Capture the cell that displays the provided text and extract its [X, Y] central coordinate. 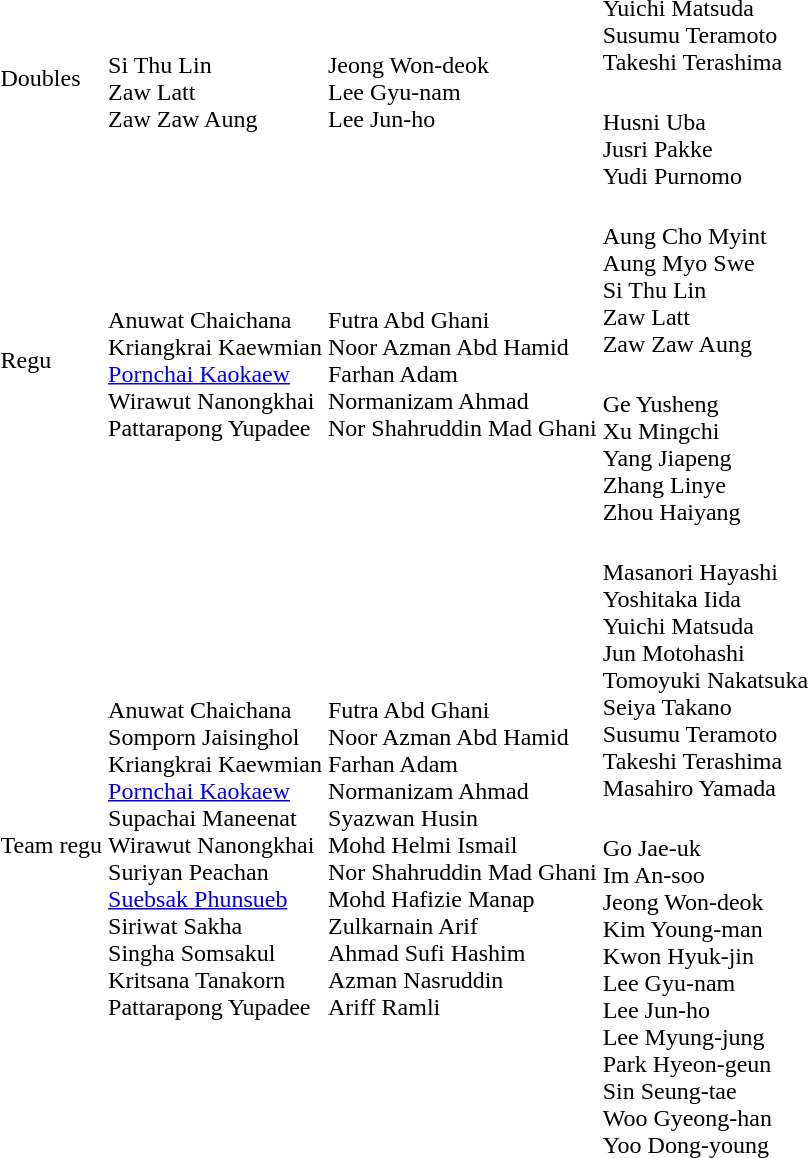
Anuwat ChaichanaKriangkrai KaewmianPornchai KaokaewWirawut NanongkhaiPattarapong Yupadee [216, 360]
Futra Abd GhaniNoor Azman Abd HamidFarhan AdamNormanizam AhmadNor Shahruddin Mad Ghani [463, 360]
